From the cell containing the given text, extract its center point as (X, Y) coordinate. 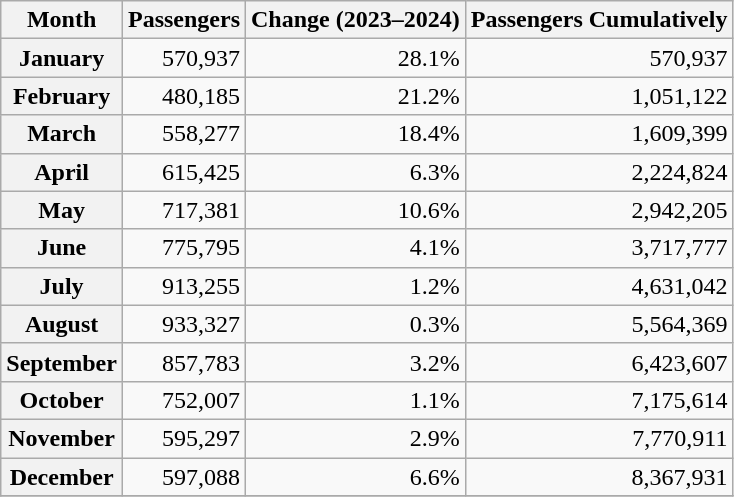
July (62, 286)
8,367,931 (599, 477)
558,277 (184, 134)
775,795 (184, 248)
857,783 (184, 362)
2,224,824 (599, 172)
2.9% (356, 438)
7,770,911 (599, 438)
June (62, 248)
August (62, 324)
3,717,777 (599, 248)
595,297 (184, 438)
28.1% (356, 58)
4,631,042 (599, 286)
6,423,607 (599, 362)
December (62, 477)
1.1% (356, 400)
November (62, 438)
0.3% (356, 324)
480,185 (184, 96)
January (62, 58)
597,088 (184, 477)
3.2% (356, 362)
933,327 (184, 324)
Passengers (184, 20)
October (62, 400)
913,255 (184, 286)
717,381 (184, 210)
5,564,369 (599, 324)
21.2% (356, 96)
7,175,614 (599, 400)
May (62, 210)
Month (62, 20)
September (62, 362)
April (62, 172)
Passengers Cumulatively (599, 20)
Change (2023–2024) (356, 20)
752,007 (184, 400)
615,425 (184, 172)
February (62, 96)
1,051,122 (599, 96)
6.6% (356, 477)
4.1% (356, 248)
1.2% (356, 286)
6.3% (356, 172)
2,942,205 (599, 210)
March (62, 134)
18.4% (356, 134)
10.6% (356, 210)
1,609,399 (599, 134)
